For the text-containing cell, return its midpoint in (x, y) coordinate format. 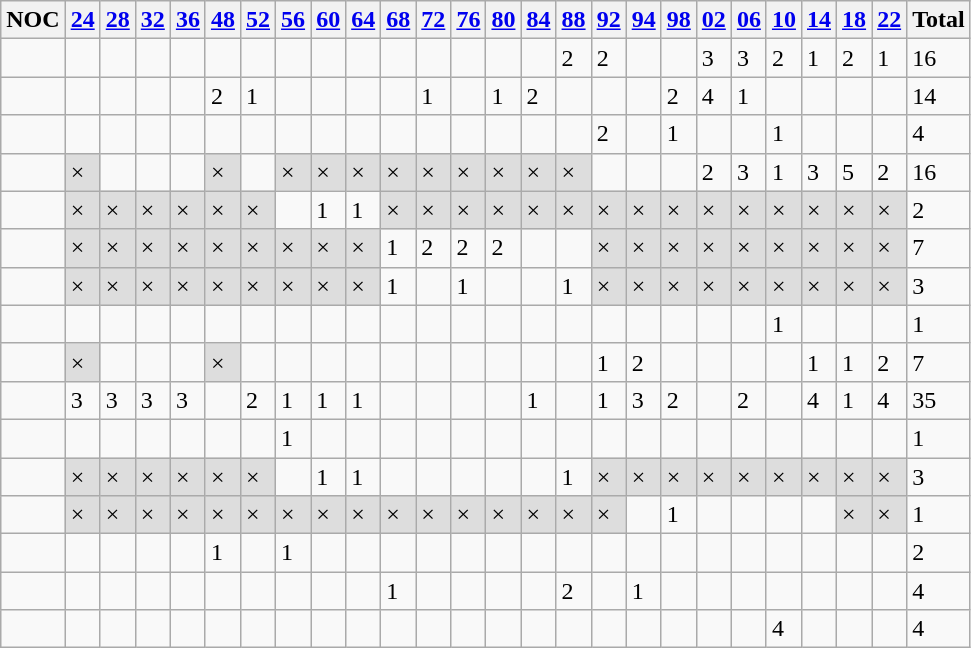
5 (854, 172)
80 (504, 20)
Total (939, 20)
76 (468, 20)
35 (939, 400)
24 (82, 20)
94 (644, 20)
88 (574, 20)
92 (608, 20)
36 (188, 20)
56 (294, 20)
28 (118, 20)
48 (222, 20)
02 (714, 20)
22 (890, 20)
32 (152, 20)
18 (854, 20)
64 (364, 20)
72 (434, 20)
NOC (33, 20)
98 (678, 20)
60 (328, 20)
84 (538, 20)
06 (748, 20)
10 (784, 20)
68 (398, 20)
52 (258, 20)
